Return [X, Y] of the center of cell containing provided text 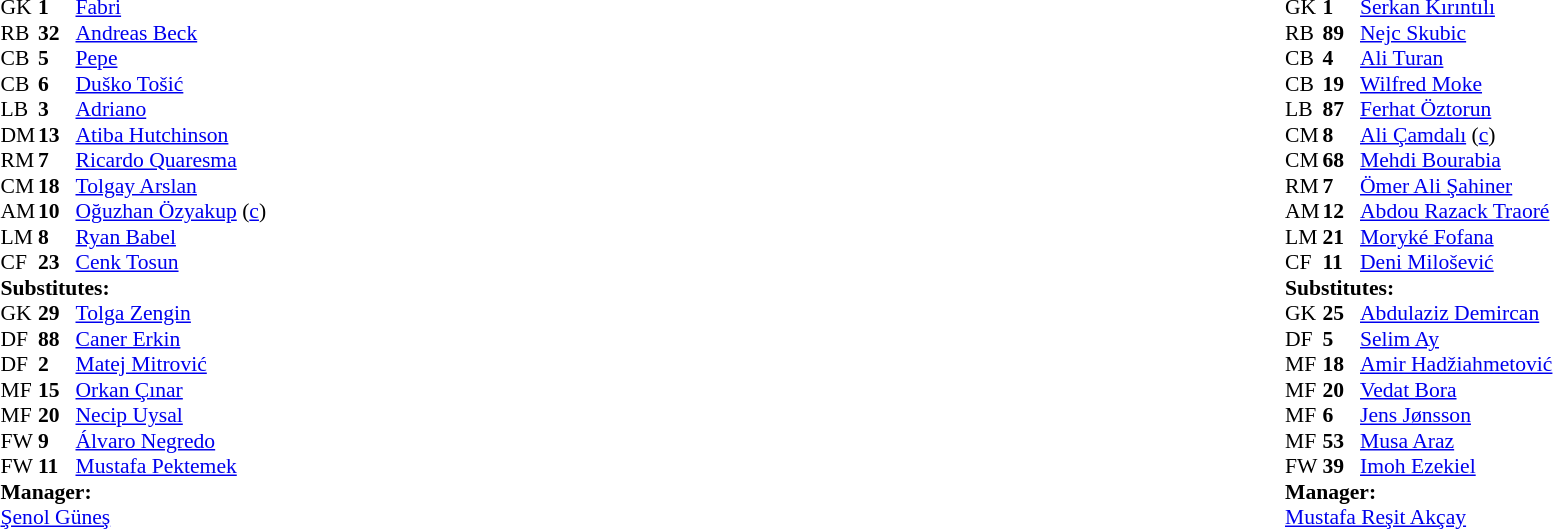
10 [57, 211]
13 [57, 135]
25 [1342, 313]
Álvaro Negredo [172, 441]
Cenk Tosun [172, 263]
Necip Uysal [172, 415]
Caner Erkin [172, 339]
Ferhat Öztorun [1456, 109]
Jens Jønsson [1456, 415]
Nejc Skubic [1456, 33]
Orkan Çınar [172, 390]
Matej Mitrović [172, 365]
Deni Milošević [1456, 263]
12 [1342, 211]
Vedat Bora [1456, 390]
Mustafa Pektemek [172, 467]
Duško Tošić [172, 84]
15 [57, 390]
Ricardo Quaresma [172, 161]
Tolgay Arslan [172, 186]
Wilfred Moke [1456, 84]
Adriano [172, 109]
19 [1342, 84]
Imoh Ezekiel [1456, 467]
29 [57, 313]
Pepe [172, 59]
9 [57, 441]
Musa Araz [1456, 441]
Abdou Razack Traoré [1456, 211]
89 [1342, 33]
39 [1342, 467]
Atiba Hutchinson [172, 135]
32 [57, 33]
Selim Ay [1456, 339]
2 [57, 365]
87 [1342, 109]
4 [1342, 59]
Tolga Zengin [172, 313]
Ali Turan [1456, 59]
Ryan Babel [172, 237]
Moryké Fofana [1456, 237]
Ömer Ali Şahiner [1456, 186]
68 [1342, 161]
21 [1342, 237]
53 [1342, 441]
Andreas Beck [172, 33]
Amir Hadžiahmetović [1456, 365]
DM [19, 135]
88 [57, 339]
Oğuzhan Özyakup (c) [172, 211]
Mehdi Bourabia [1456, 161]
Ali Çamdalı (c) [1456, 135]
3 [57, 109]
Abdulaziz Demircan [1456, 313]
23 [57, 263]
